Identify which cell holds the provided text, then report its [X, Y] central coordinate. 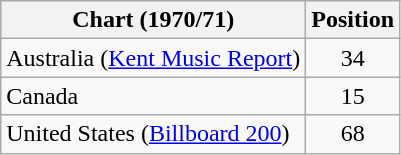
Canada [154, 96]
Position [353, 20]
Australia (Kent Music Report) [154, 58]
34 [353, 58]
15 [353, 96]
United States (Billboard 200) [154, 134]
68 [353, 134]
Chart (1970/71) [154, 20]
